Output the (X, Y) coordinate of the center of the cell containing the given text.  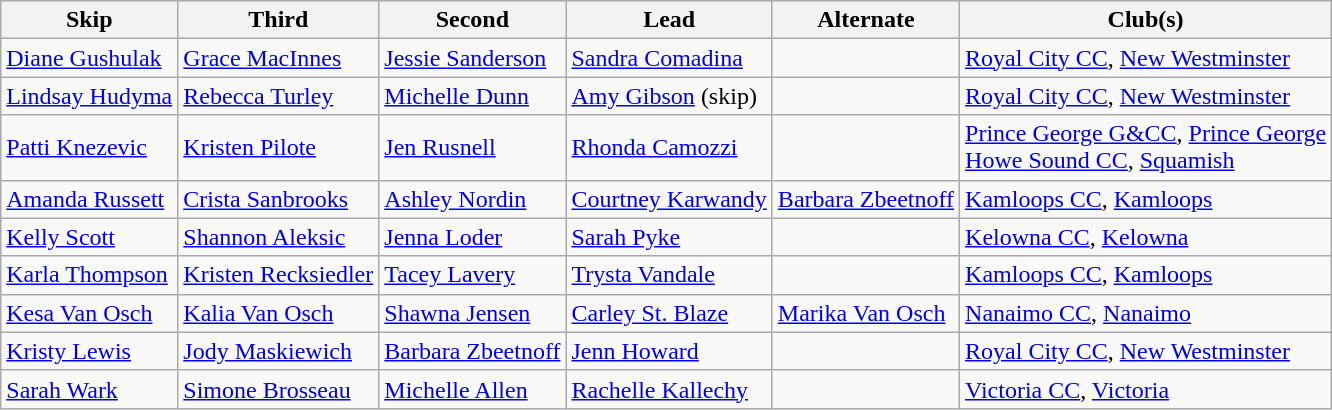
Jenna Loder (472, 237)
Sarah Wark (90, 389)
Victoria CC, Victoria (1146, 389)
Rebecca Turley (278, 96)
Grace MacInnes (278, 58)
Kelowna CC, Kelowna (1146, 237)
Carley St. Blaze (669, 313)
Shawna Jensen (472, 313)
Nanaimo CC, Nanaimo (1146, 313)
Kristen Pilote (278, 148)
Crista Sanbrooks (278, 199)
Kesa Van Osch (90, 313)
Kalia Van Osch (278, 313)
Kristen Recksiedler (278, 275)
Marika Van Osch (866, 313)
Jen Rusnell (472, 148)
Third (278, 20)
Kristy Lewis (90, 351)
Michelle Dunn (472, 96)
Alternate (866, 20)
Lead (669, 20)
Ashley Nordin (472, 199)
Rachelle Kallechy (669, 389)
Amanda Russett (90, 199)
Michelle Allen (472, 389)
Simone Brosseau (278, 389)
Prince George G&CC, Prince George Howe Sound CC, Squamish (1146, 148)
Courtney Karwandy (669, 199)
Tacey Lavery (472, 275)
Karla Thompson (90, 275)
Diane Gushulak (90, 58)
Club(s) (1146, 20)
Kelly Scott (90, 237)
Jenn Howard (669, 351)
Sarah Pyke (669, 237)
Rhonda Camozzi (669, 148)
Second (472, 20)
Skip (90, 20)
Sandra Comadina (669, 58)
Patti Knezevic (90, 148)
Jessie Sanderson (472, 58)
Amy Gibson (skip) (669, 96)
Jody Maskiewich (278, 351)
Lindsay Hudyma (90, 96)
Trysta Vandale (669, 275)
Shannon Aleksic (278, 237)
